Search for the cell housing the specified text and yield its [X, Y] center coordinate. 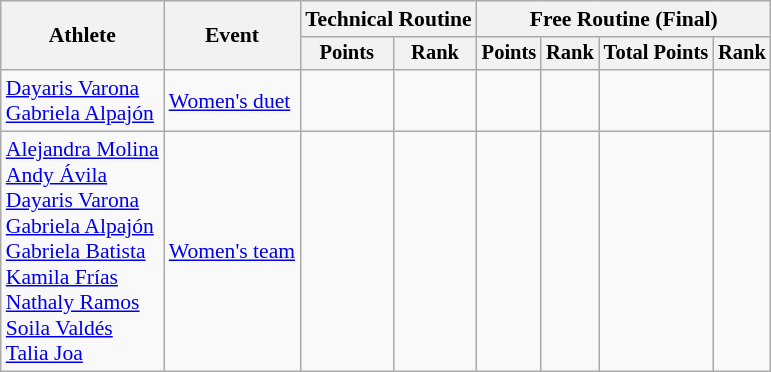
Athlete [82, 36]
Technical Routine [388, 19]
Free Routine (Final) [624, 19]
Dayaris VaronaGabriela Alpajón [82, 100]
Women's duet [232, 100]
Alejandra MolinaAndy ÁvilaDayaris VaronaGabriela AlpajónGabriela BatistaKamila FríasNathaly RamosSoila ValdésTalia Joa [82, 252]
Total Points [656, 54]
Women's team [232, 252]
Event [232, 36]
